Return [x, y] of the center of cell containing provided text 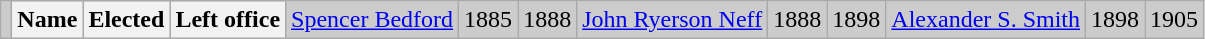
Spencer Bedford [372, 20]
Left office [228, 20]
Elected [126, 20]
Name [48, 20]
1885 [488, 20]
1905 [1174, 20]
John Ryerson Neff [672, 20]
Alexander S. Smith [986, 20]
